Detect which cell encompasses the target text, then output its [x, y] center coordinate. 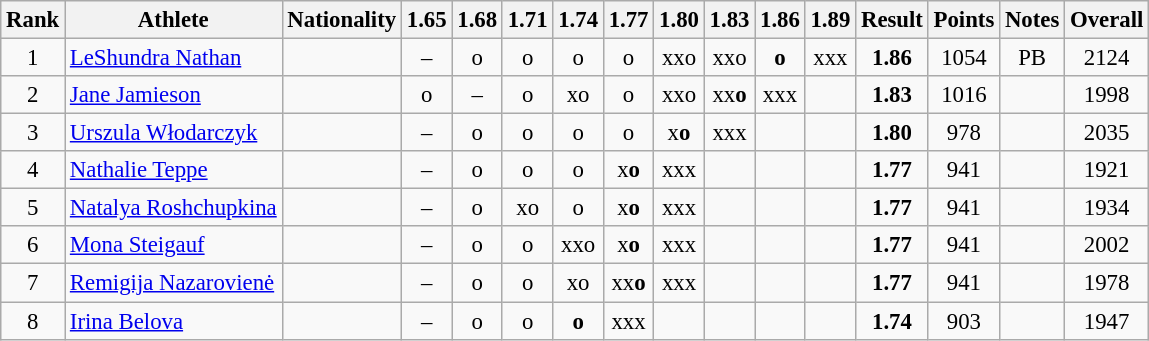
Nathalie Teppe [174, 170]
Irina Belova [174, 321]
Natalya Roshchupkina [174, 208]
7 [33, 283]
6 [33, 245]
Points [964, 20]
Urszula Włodarczyk [174, 133]
2124 [1107, 58]
1.68 [477, 20]
Rank [33, 20]
Athlete [174, 20]
5 [33, 208]
Jane Jamieson [174, 95]
4 [33, 170]
2035 [1107, 133]
2002 [1107, 245]
1.65 [426, 20]
1978 [1107, 283]
Notes [1032, 20]
Nationality [342, 20]
Result [892, 20]
3 [33, 133]
1 [33, 58]
1934 [1107, 208]
1054 [964, 58]
PB [1032, 58]
978 [964, 133]
1016 [964, 95]
2 [33, 95]
Remigija Nazarovienė [174, 283]
Mona Steigauf [174, 245]
8 [33, 321]
1947 [1107, 321]
1.71 [527, 20]
1998 [1107, 95]
LeShundra Nathan [174, 58]
1921 [1107, 170]
1.89 [830, 20]
Overall [1107, 20]
903 [964, 321]
